For the text-containing cell, return its midpoint in [x, y] coordinate format. 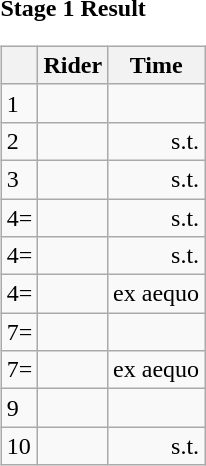
9 [20, 408]
Rider [73, 65]
10 [20, 446]
Time [156, 65]
1 [20, 103]
3 [20, 179]
2 [20, 141]
